Detect which cell encompasses the target text, then output its [x, y] center coordinate. 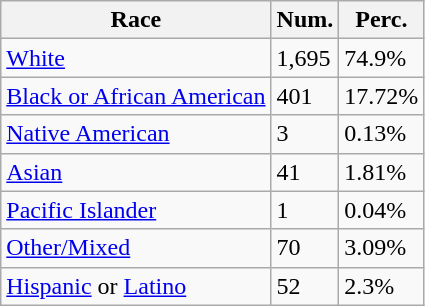
Num. [305, 20]
52 [305, 286]
Race [136, 20]
Perc. [382, 20]
Asian [136, 172]
Black or African American [136, 96]
White [136, 58]
17.72% [382, 96]
Native American [136, 134]
0.13% [382, 134]
Hispanic or Latino [136, 286]
3.09% [382, 248]
2.3% [382, 286]
3 [305, 134]
1,695 [305, 58]
70 [305, 248]
Pacific Islander [136, 210]
1 [305, 210]
1.81% [382, 172]
401 [305, 96]
41 [305, 172]
74.9% [382, 58]
Other/Mixed [136, 248]
0.04% [382, 210]
